For the text-containing cell, return its midpoint in [x, y] coordinate format. 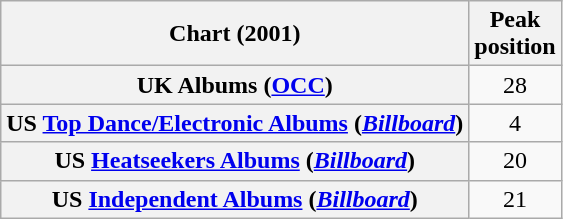
4 [515, 123]
UK Albums (OCC) [235, 85]
Peakposition [515, 34]
28 [515, 85]
US Heatseekers Albums (Billboard) [235, 161]
US Top Dance/Electronic Albums (Billboard) [235, 123]
US Independent Albums (Billboard) [235, 199]
20 [515, 161]
21 [515, 199]
Chart (2001) [235, 34]
